Scan for the cell matching the given text and deliver its (X, Y) coordinate at center. 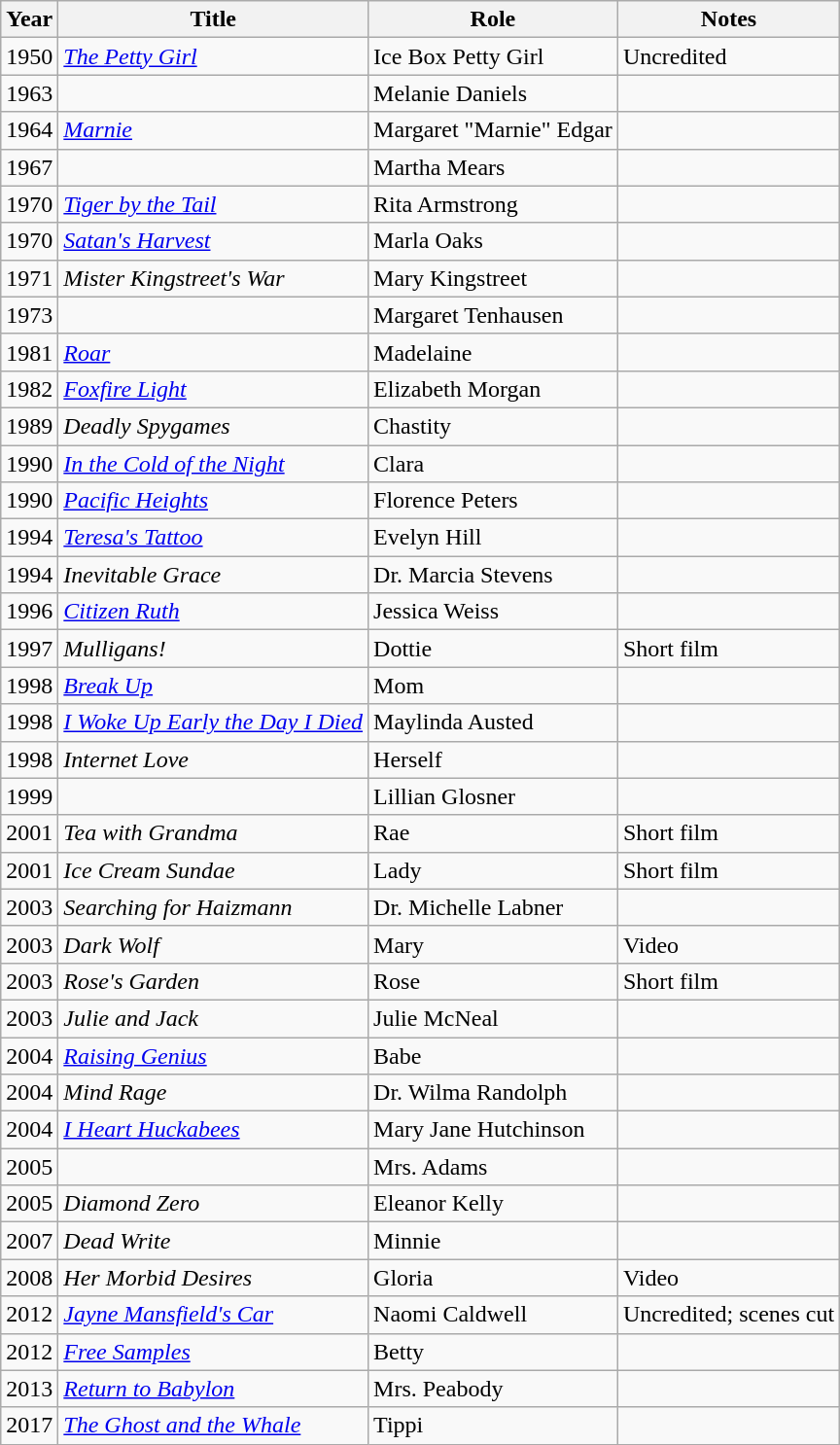
Jayne Mansfield's Car (214, 1315)
1996 (29, 612)
Mary (494, 944)
1989 (29, 426)
Jessica Weiss (494, 612)
Ice Box Petty Girl (494, 56)
Mind Rage (214, 1093)
Mary Jane Hutchinson (494, 1130)
Dr. Michelle Labner (494, 907)
The Ghost and the Whale (214, 1426)
Lillian Glosner (494, 796)
Notes (728, 19)
Eleanor Kelly (494, 1204)
Mary Kingstreet (494, 278)
1999 (29, 796)
Diamond Zero (214, 1204)
1950 (29, 56)
Ice Cream Sundae (214, 870)
Clara (494, 464)
Florence Peters (494, 501)
1963 (29, 93)
2013 (29, 1389)
Uncredited (728, 56)
2007 (29, 1241)
Rae (494, 833)
Dottie (494, 649)
Martha Mears (494, 167)
Evelyn Hill (494, 538)
Inevitable Grace (214, 575)
Tea with Grandma (214, 833)
Marla Oaks (494, 241)
Betty (494, 1352)
Naomi Caldwell (494, 1315)
Julie McNeal (494, 1018)
Mulligans! (214, 649)
Margaret Tenhausen (494, 315)
1997 (29, 649)
Tippi (494, 1426)
Herself (494, 759)
I Woke Up Early the Day I Died (214, 722)
Babe (494, 1055)
Dead Write (214, 1241)
1982 (29, 389)
Mom (494, 686)
Deadly Spygames (214, 426)
Dr. Marcia Stevens (494, 575)
In the Cold of the Night (214, 464)
Return to Babylon (214, 1389)
1967 (29, 167)
2008 (29, 1278)
Melanie Daniels (494, 93)
Her Morbid Desires (214, 1278)
Mister Kingstreet's War (214, 278)
Maylinda Austed (494, 722)
Julie and Jack (214, 1018)
Foxfire Light (214, 389)
Rose's Garden (214, 981)
Dr. Wilma Randolph (494, 1093)
Mrs. Adams (494, 1167)
Elizabeth Morgan (494, 389)
Raising Genius (214, 1055)
Tiger by the Tail (214, 204)
The Petty Girl (214, 56)
1973 (29, 315)
Pacific Heights (214, 501)
1964 (29, 130)
Lady (494, 870)
Free Samples (214, 1352)
Marnie (214, 130)
Role (494, 19)
Internet Love (214, 759)
Gloria (494, 1278)
Break Up (214, 686)
Mrs. Peabody (494, 1389)
Uncredited; scenes cut (728, 1315)
Rose (494, 981)
Rita Armstrong (494, 204)
Satan's Harvest (214, 241)
I Heart Huckabees (214, 1130)
2017 (29, 1426)
Roar (214, 352)
Year (29, 19)
Chastity (494, 426)
1971 (29, 278)
Teresa's Tattoo (214, 538)
Margaret "Marnie" Edgar (494, 130)
Minnie (494, 1241)
1981 (29, 352)
Madelaine (494, 352)
Title (214, 19)
Citizen Ruth (214, 612)
Searching for Haizmann (214, 907)
Dark Wolf (214, 944)
